Pinpoint the cell where the given text exists, returning its [X, Y] midpoint coordinate. 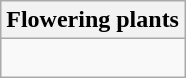
Flowering plants [93, 20]
